Locate the cell with the specified text and output its [X, Y] center coordinate. 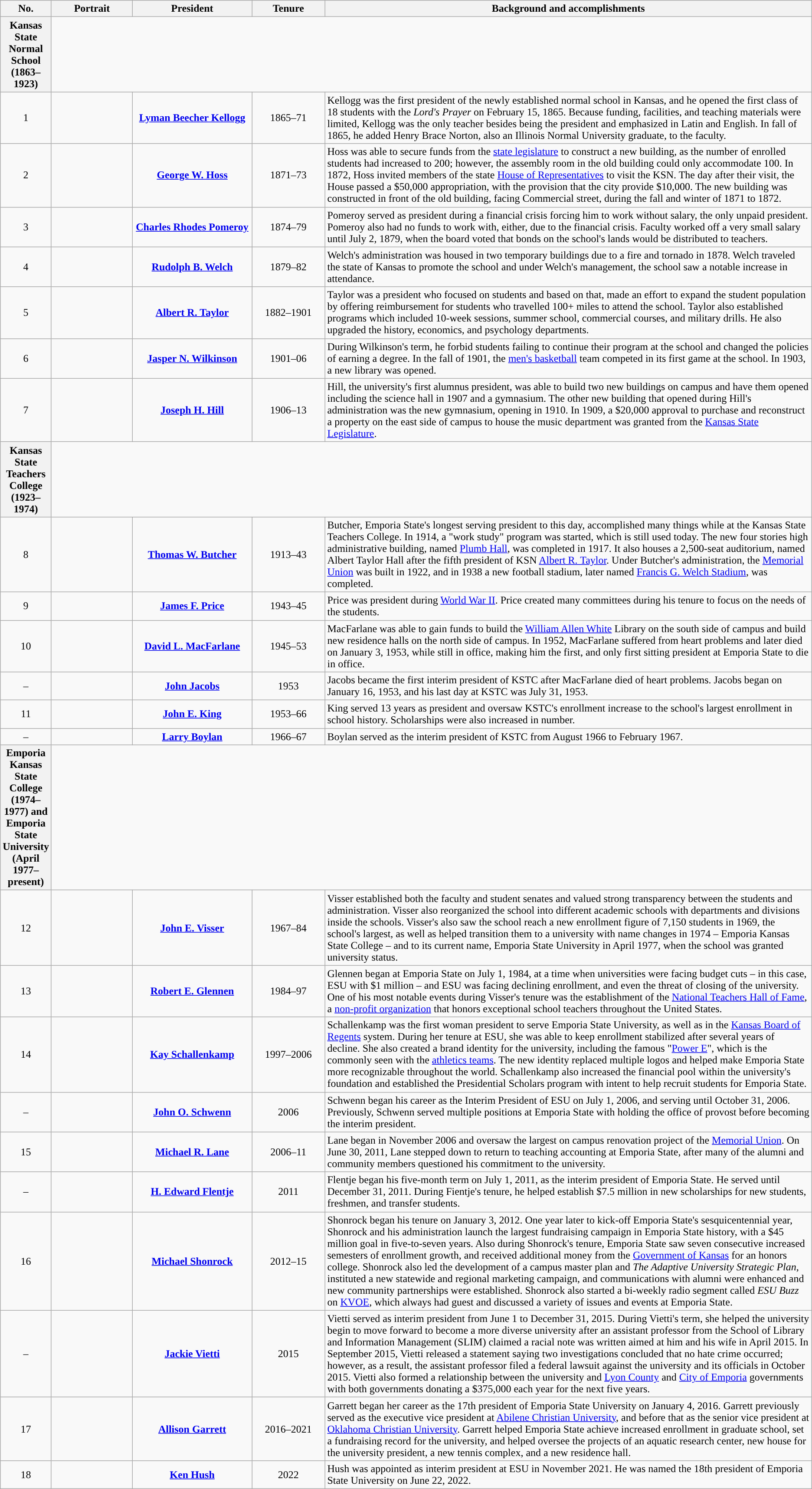
Lyman Beecher Kellogg [192, 118]
President [192, 9]
John E. King [192, 714]
2022 [288, 1474]
6 [26, 358]
18 [26, 1474]
Jasper N. Wilkinson [192, 358]
1871–73 [288, 175]
Charles Rhodes Pomeroy [192, 227]
Albert R. Taylor [192, 312]
2015 [288, 1354]
Boylan served as the interim president of KSTC from August 1966 to February 1967. [568, 737]
Larry Boylan [192, 737]
Hush was appointed as interim president at ESU in November 2021. He was named the 18th president of Emporia State University on June 22, 2022. [568, 1474]
John E. Visser [192, 928]
Rudolph B. Welch [192, 267]
Kansas State Teachers College (1923–1974) [26, 479]
2016–2021 [288, 1429]
Thomas W. Butcher [192, 554]
1879–82 [288, 267]
James F. Price [192, 606]
Kansas State Normal School (1863–1923) [26, 55]
1966–67 [288, 737]
1865–71 [288, 118]
Price was president during World War II. Price created many committees during his tenure to focus on the needs of the students. [568, 606]
1 [26, 118]
16 [26, 1261]
Portrait [92, 9]
17 [26, 1429]
Jackie Vietti [192, 1354]
2 [26, 175]
1943–45 [288, 606]
2011 [288, 1192]
14 [26, 1054]
1953 [288, 686]
1882–1901 [288, 312]
Background and accomplishments [568, 9]
Michael Shonrock [192, 1261]
David L. MacFarlane [192, 646]
John O. Schwenn [192, 1112]
1997–2006 [288, 1054]
8 [26, 554]
1967–84 [288, 928]
1874–79 [288, 227]
12 [26, 928]
Robert E. Glennen [192, 991]
11 [26, 714]
1913–43 [288, 554]
Tenure [288, 9]
13 [26, 991]
1945–53 [288, 646]
2006 [288, 1112]
10 [26, 646]
Allison Garrett [192, 1429]
George W. Hoss [192, 175]
3 [26, 227]
2012–15 [288, 1261]
Kay Schallenkamp [192, 1054]
5 [26, 312]
2006–11 [288, 1152]
Joseph H. Hill [192, 410]
Emporia Kansas State College (1974–1977) and Emporia State University (April 1977–present) [26, 817]
1953–66 [288, 714]
15 [26, 1152]
Ken Hush [192, 1474]
4 [26, 267]
7 [26, 410]
1906–13 [288, 410]
Michael R. Lane [192, 1152]
No. [26, 9]
1984–97 [288, 991]
John Jacobs [192, 686]
9 [26, 606]
1901–06 [288, 358]
H. Edward Flentje [192, 1192]
